Pinpoint the cell where the given text exists, returning its (x, y) midpoint coordinate. 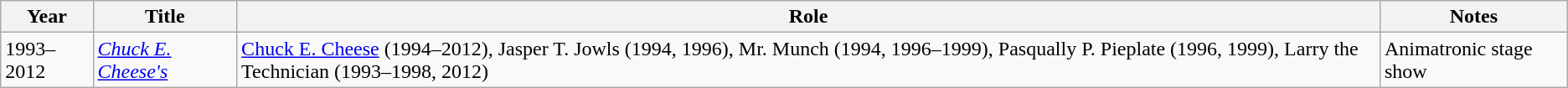
1993–2012 (47, 60)
Year (47, 17)
Chuck E. Cheese's (165, 60)
Role (809, 17)
Title (165, 17)
Animatronic stage show (1473, 60)
Notes (1473, 17)
